Determine the [x, y] coordinate at the center of the cell enclosing the given text.  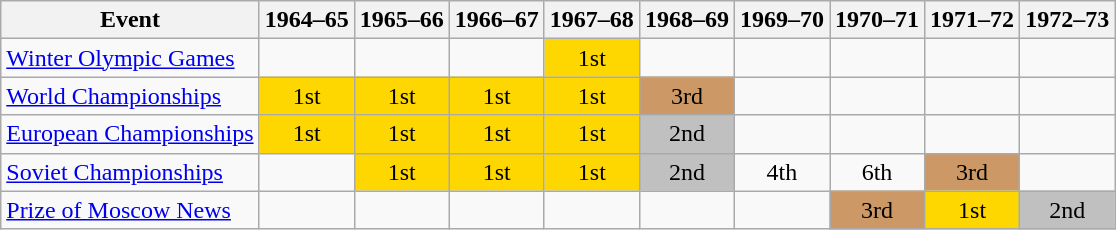
1965–66 [402, 20]
1970–71 [878, 20]
Event [130, 20]
Soviet Championships [130, 172]
Prize of Moscow News [130, 210]
World Championships [130, 96]
1968–69 [686, 20]
Winter Olympic Games [130, 58]
1966–67 [496, 20]
4th [782, 172]
1967–68 [592, 20]
1972–73 [1068, 20]
6th [878, 172]
1971–72 [972, 20]
European Championships [130, 134]
1969–70 [782, 20]
1964–65 [306, 20]
